From the cell containing the given text, extract its center point as (x, y) coordinate. 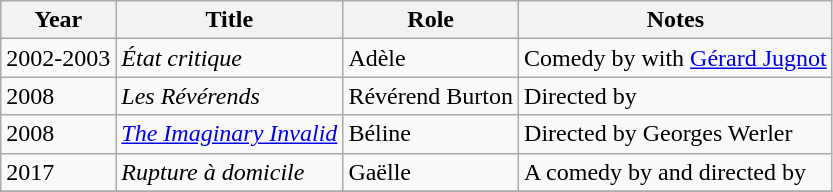
Rupture à domicile (230, 172)
Les Révérends (230, 96)
Directed by Georges Werler (676, 134)
The Imaginary Invalid (230, 134)
Comedy by with Gérard Jugnot (676, 58)
Notes (676, 20)
Béline (431, 134)
Révérend Burton (431, 96)
Adèle (431, 58)
Title (230, 20)
A comedy by and directed by (676, 172)
Role (431, 20)
2017 (58, 172)
2002-2003 (58, 58)
Directed by (676, 96)
État critique (230, 58)
Gaëlle (431, 172)
Year (58, 20)
